Detect which cell encompasses the target text, then output its [X, Y] center coordinate. 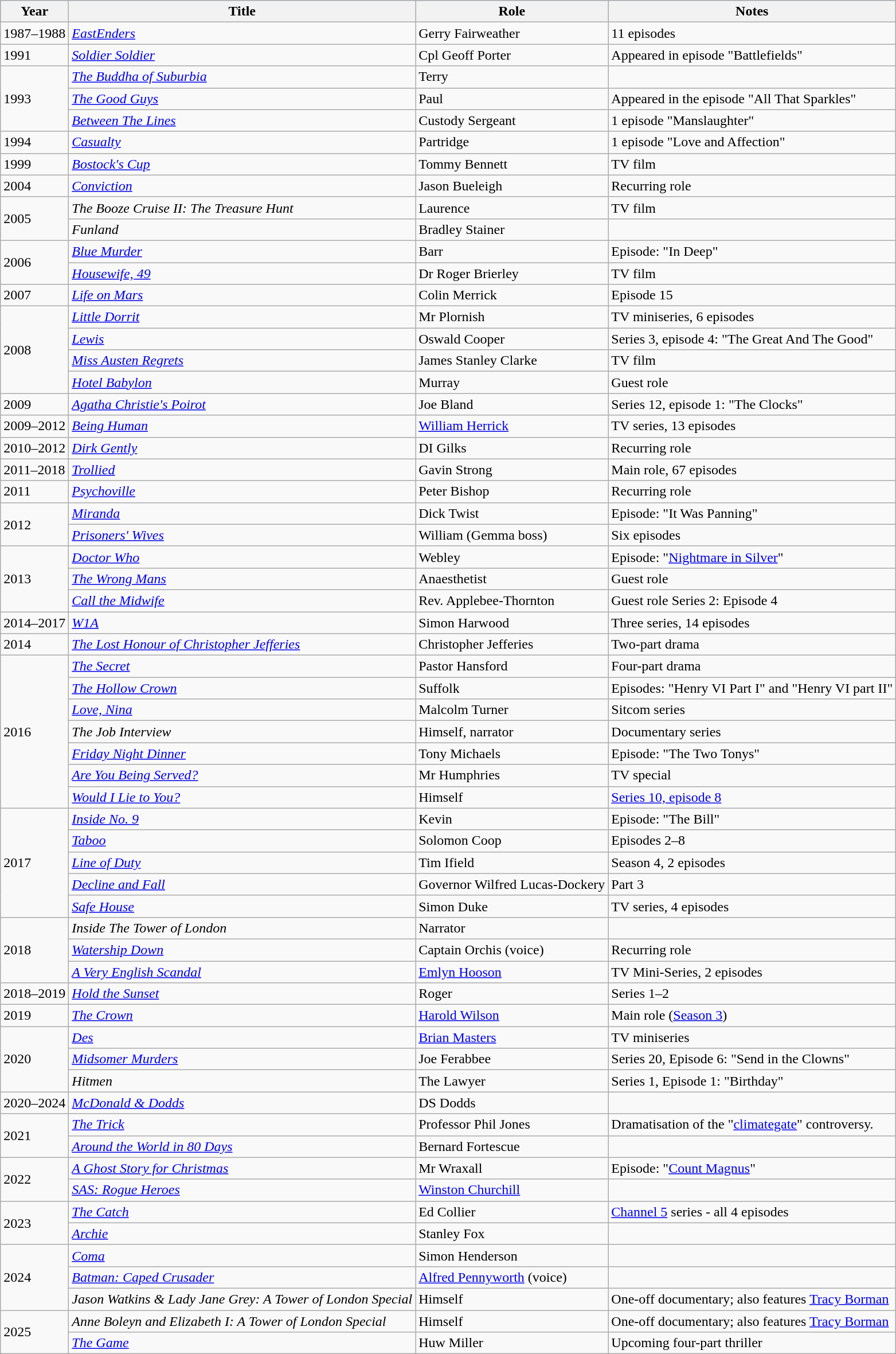
11 episodes [752, 33]
1 episode "Love and Affection" [752, 142]
Barr [512, 251]
Captain Orchis (voice) [512, 950]
Would I Lie to You? [242, 797]
Life on Mars [242, 295]
TV miniseries, 6 episodes [752, 317]
Cpl Geoff Porter [512, 55]
Episode: "Nightmare in Silver" [752, 557]
Oswald Cooper [512, 339]
Episode: "Count Magnus" [752, 1168]
Miranda [242, 513]
2005 [34, 218]
Episodes 2–8 [752, 841]
Main role, 67 episodes [752, 470]
2014–2017 [34, 622]
Tony Michaels [512, 754]
A Very English Scandal [242, 972]
Title [242, 11]
Rev. Applebee-Thornton [512, 600]
Episode 15 [752, 295]
Colin Merrick [512, 295]
Hold the Sunset [242, 994]
2017 [34, 863]
William (Gemma boss) [512, 535]
Gavin Strong [512, 470]
Episodes: "Henry VI Part I" and "Henry VI part II" [752, 688]
The Buddha of Suburbia [242, 77]
Little Dorrit [242, 317]
2021 [34, 1136]
Anaesthetist [512, 579]
The Game [242, 1343]
Four-part drama [752, 666]
Around the World in 80 Days [242, 1146]
TV series, 13 episodes [752, 426]
Conviction [242, 186]
Dramatisation of the "climategate" controversy. [752, 1125]
Part 3 [752, 884]
The Trick [242, 1125]
Appeared in episode "Battlefields" [752, 55]
Mr Humphries [512, 775]
Episode: "The Two Tonys" [752, 754]
W1A [242, 622]
William Herrick [512, 426]
Coma [242, 1255]
Upcoming four-part thriller [752, 1343]
Series 3, episode 4: "The Great And The Good" [752, 339]
Decline and Fall [242, 884]
Dick Twist [512, 513]
Suffolk [512, 688]
Miss Austen Regrets [242, 361]
Professor Phil Jones [512, 1125]
Inside The Tower of London [242, 928]
Channel 5 series - all 4 episodes [752, 1212]
Jason Bueleigh [512, 186]
Bostock's Cup [242, 164]
TV miniseries [752, 1037]
Tommy Bennett [512, 164]
2020–2024 [34, 1103]
Episode: "In Deep" [752, 251]
2013 [34, 579]
Narrator [512, 928]
Hotel Babylon [242, 383]
Blue Murder [242, 251]
Paul [512, 99]
Winston Churchill [512, 1190]
2011 [34, 491]
The Catch [242, 1212]
Laurence [512, 208]
DS Dodds [512, 1103]
Agatha Christie's Poirot [242, 404]
TV series, 4 episodes [752, 906]
2007 [34, 295]
Harold Wilson [512, 1016]
Hitmen [242, 1081]
Doctor Who [242, 557]
Kevin [512, 819]
Simon Duke [512, 906]
Sitcom series [752, 710]
Lewis [242, 339]
Episode: "It Was Panning" [752, 513]
Anne Boleyn and Elizabeth I: A Tower of London Special [242, 1321]
Joe Bland [512, 404]
Funland [242, 229]
Three series, 14 episodes [752, 622]
Series 10, episode 8 [752, 797]
The Job Interview [242, 732]
Appeared in the episode "All That Sparkles" [752, 99]
Himself, narrator [512, 732]
2012 [34, 524]
The Wrong Mans [242, 579]
Malcolm Turner [512, 710]
2004 [34, 186]
Casualty [242, 142]
Series 1, Episode 1: "Birthday" [752, 1081]
Role [512, 11]
Archie [242, 1234]
Taboo [242, 841]
Terry [512, 77]
James Stanley Clarke [512, 361]
EastEnders [242, 33]
Being Human [242, 426]
Huw Miller [512, 1343]
Safe House [242, 906]
2009–2012 [34, 426]
Solomon Coop [512, 841]
Line of Duty [242, 863]
2019 [34, 1016]
2020 [34, 1059]
Christopher Jefferies [512, 645]
2018 [34, 950]
McDonald & Dodds [242, 1103]
Dr Roger Brierley [512, 274]
Soldier Soldier [242, 55]
Season 4, 2 episodes [752, 863]
Watership Down [242, 950]
Guest role Series 2: Episode 4 [752, 600]
The Crown [242, 1016]
Batman: Caped Crusader [242, 1277]
Simon Harwood [512, 622]
Des [242, 1037]
Housewife, 49 [242, 274]
2014 [34, 645]
1999 [34, 164]
Murray [512, 383]
Stanley Fox [512, 1234]
2016 [34, 732]
Bradley Stainer [512, 229]
TV Mini-Series, 2 episodes [752, 972]
Joe Ferabbee [512, 1059]
Notes [752, 11]
Peter Bishop [512, 491]
Brian Masters [512, 1037]
2008 [34, 350]
Year [34, 11]
1993 [34, 99]
Custody Sergeant [512, 120]
Emlyn Hooson [512, 972]
Mr Plornish [512, 317]
The Secret [242, 666]
Alfred Pennyworth (voice) [512, 1277]
2018–2019 [34, 994]
The Booze Cruise II: The Treasure Hunt [242, 208]
Governor Wilfred Lucas-Dockery [512, 884]
Are You Being Served? [242, 775]
Partridge [512, 142]
Love, Nina [242, 710]
Series 1–2 [752, 994]
Midsomer Murders [242, 1059]
Six episodes [752, 535]
Bernard Fortescue [512, 1146]
Between The Lines [242, 120]
Tim Ifield [512, 863]
2022 [34, 1179]
2010–2012 [34, 448]
2025 [34, 1332]
The Lawyer [512, 1081]
A Ghost Story for Christmas [242, 1168]
Jason Watkins & Lady Jane Grey: A Tower of London Special [242, 1299]
1 episode "Manslaughter" [752, 120]
2011–2018 [34, 470]
Documentary series [752, 732]
Inside No. 9 [242, 819]
Series 20, Episode 6: "Send in the Clowns" [752, 1059]
Series 12, episode 1: "The Clocks" [752, 404]
The Hollow Crown [242, 688]
1987–1988 [34, 33]
2009 [34, 404]
Webley [512, 557]
2006 [34, 262]
Pastor Hansford [512, 666]
Mr Wraxall [512, 1168]
DI Gilks [512, 448]
Two-part drama [752, 645]
Episode: "The Bill" [752, 819]
The Good Guys [242, 99]
TV special [752, 775]
Main role (Season 3) [752, 1016]
Trollied [242, 470]
Call the Midwife [242, 600]
1994 [34, 142]
2023 [34, 1223]
1991 [34, 55]
Dirk Gently [242, 448]
Psychoville [242, 491]
Roger [512, 994]
Simon Henderson [512, 1255]
Gerry Fairweather [512, 33]
Prisoners' Wives [242, 535]
Friday Night Dinner [242, 754]
Ed Collier [512, 1212]
The Lost Honour of Christopher Jefferies [242, 645]
2024 [34, 1277]
SAS: Rogue Heroes [242, 1190]
